Find where the given text appears and provide that cell's center as [X, Y] coordinate. 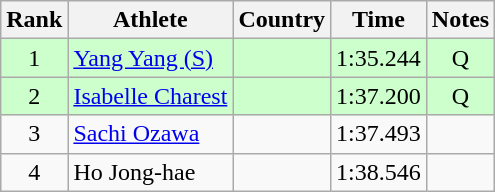
1:37.493 [379, 134]
3 [34, 134]
Rank [34, 20]
1 [34, 58]
4 [34, 172]
1:38.546 [379, 172]
1:35.244 [379, 58]
2 [34, 96]
Notes [460, 20]
Sachi Ozawa [150, 134]
Country [282, 20]
1:37.200 [379, 96]
Isabelle Charest [150, 96]
Ho Jong-hae [150, 172]
Athlete [150, 20]
Yang Yang (S) [150, 58]
Time [379, 20]
